Return (x, y) of the center of cell containing provided text 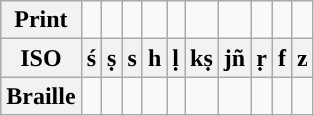
jñ (234, 58)
ṣ (112, 58)
z (302, 58)
ISO (41, 58)
f (282, 58)
ṛ (262, 58)
h (154, 58)
s (132, 58)
Print (41, 20)
kṣ (202, 58)
ś (91, 58)
Braille (41, 96)
ḷ (176, 58)
